Provide the (X, Y) coordinate of the cell's center where the given text is located.  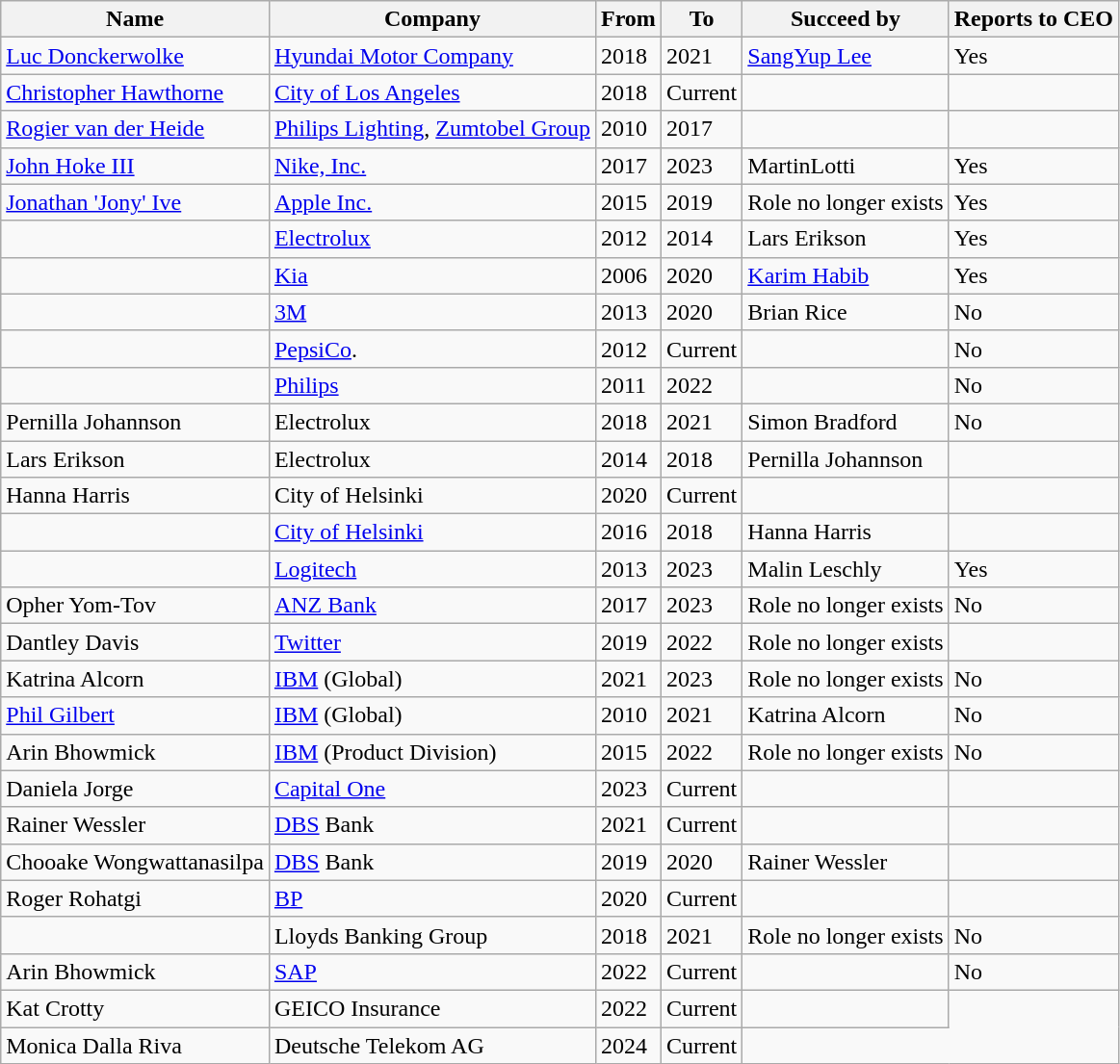
Karim Habib (846, 275)
Jonathan 'Jony' Ive (135, 202)
To (701, 19)
Kia (431, 275)
Chooake Wongwattanasilpa (135, 862)
Lloyds Banking Group (431, 935)
Opher Yom-Tov (135, 606)
MartinLotti (846, 166)
Logitech (431, 569)
GEICO Insurance (431, 1008)
Brian Rice (846, 312)
John Hoke III (135, 166)
SAP (431, 972)
Company (431, 19)
2024 (628, 1045)
Phil Gilbert (135, 715)
Twitter (431, 642)
Capital One (431, 789)
Succeed by (846, 19)
PepsiCo. (431, 349)
Kat Crotty (135, 1008)
Rogier van der Heide (135, 129)
Nike, Inc. (431, 166)
Deutsche Telekom AG (431, 1045)
ANZ Bank (431, 606)
Name (135, 19)
City of Los Angeles (431, 92)
SangYup Lee (846, 56)
2011 (628, 385)
Dantley Davis (135, 642)
Hyundai Motor Company (431, 56)
2016 (628, 532)
From (628, 19)
Roger Rohatgi (135, 898)
Monica Dalla Riva (135, 1045)
Malin Leschly (846, 569)
3M (431, 312)
Daniela Jorge (135, 789)
Luc Donckerwolke (135, 56)
Reports to CEO (1033, 19)
2006 (628, 275)
Christopher Hawthorne (135, 92)
Apple Inc. (431, 202)
BP (431, 898)
Simon Bradford (846, 422)
Philips (431, 385)
IBM (Product Division) (431, 752)
Philips Lighting, Zumtobel Group (431, 129)
